Output the [x, y] coordinate of the center of the cell containing the given text.  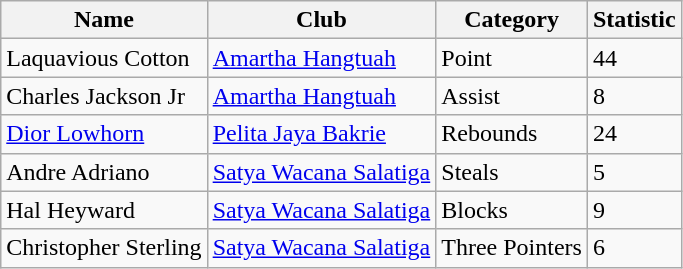
Laquavious Cotton [104, 58]
Christopher Sterling [104, 248]
Hal Heyward [104, 210]
8 [634, 96]
Dior Lowhorn [104, 134]
Point [512, 58]
Name [104, 20]
Blocks [512, 210]
5 [634, 172]
Steals [512, 172]
Category [512, 20]
Club [322, 20]
9 [634, 210]
Three Pointers [512, 248]
Rebounds [512, 134]
44 [634, 58]
Andre Adriano [104, 172]
Statistic [634, 20]
Charles Jackson Jr [104, 96]
24 [634, 134]
Assist [512, 96]
6 [634, 248]
Pelita Jaya Bakrie [322, 134]
